Return (x, y) of the center of cell containing provided text 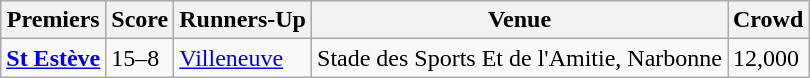
15–8 (140, 58)
Villeneuve (243, 58)
Crowd (768, 20)
Score (140, 20)
Premiers (54, 20)
12,000 (768, 58)
Venue (520, 20)
St Estève (54, 58)
Runners-Up (243, 20)
Stade des Sports Et de l'Amitie, Narbonne (520, 58)
